Extract the [x, y] coordinate from the center of the cell holding the provided text.  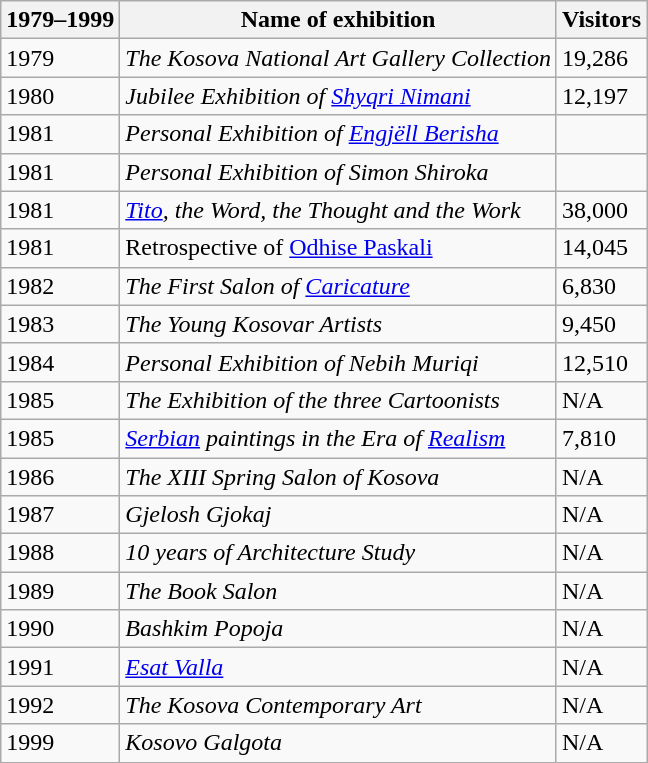
1989 [60, 591]
6,830 [601, 286]
12,510 [601, 362]
Personal Exhibition of Nebih Muriqi [338, 362]
1983 [60, 324]
Tito, the Word, the Thought and the Work [338, 210]
The Book Salon [338, 591]
1986 [60, 477]
The First Salon of Caricature [338, 286]
Personal Exhibition of Simon Shiroka [338, 172]
Bashkim Popoja [338, 629]
The XIII Spring Salon of Kosova [338, 477]
1999 [60, 743]
Visitors [601, 20]
1979–1999 [60, 20]
Name of exhibition [338, 20]
Serbian paintings in the Era of Realism [338, 438]
1992 [60, 705]
Jubilee Exhibition of Shyqri Nimani [338, 96]
7,810 [601, 438]
38,000 [601, 210]
The Exhibition of the three Cartoonists [338, 400]
9,450 [601, 324]
The Young Kosovar Artists [338, 324]
1988 [60, 553]
Personal Exhibition of Engjëll Berisha [338, 134]
1991 [60, 667]
12,197 [601, 96]
1990 [60, 629]
Kosovo Galgota [338, 743]
1979 [60, 58]
Gjelosh Gjokaj [338, 515]
Retrospective of Odhise Paskali [338, 248]
The Kosova National Art Gallery Collection [338, 58]
1984 [60, 362]
10 years of Architecture Study [338, 553]
1980 [60, 96]
Esat Valla [338, 667]
1987 [60, 515]
14,045 [601, 248]
1982 [60, 286]
19,286 [601, 58]
The Kosova Contemporary Art [338, 705]
